Detect which cell encompasses the target text, then output its (x, y) center coordinate. 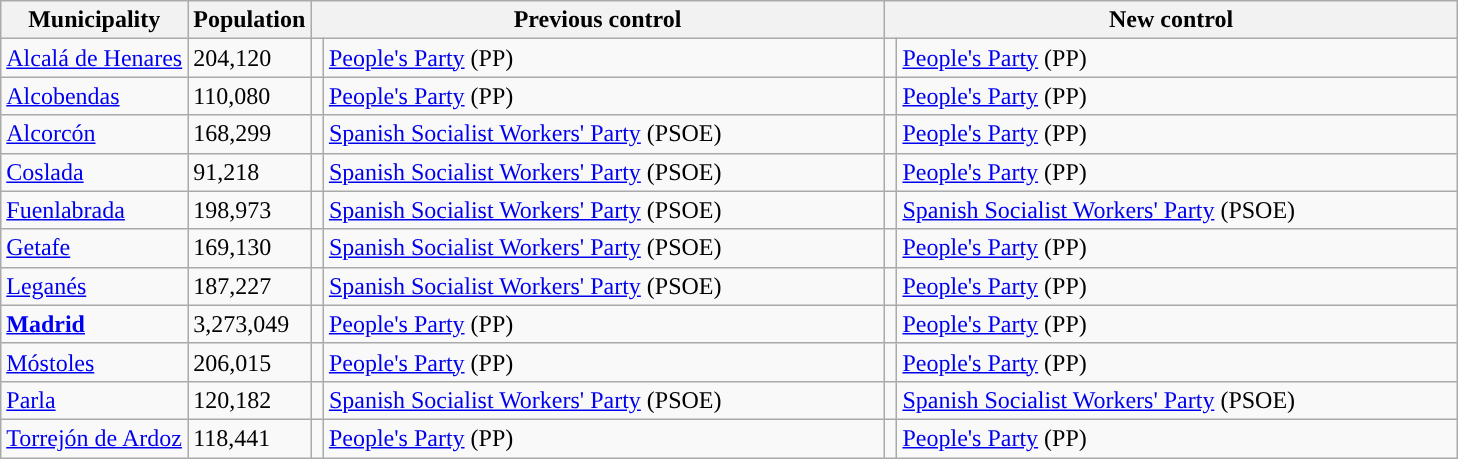
Fuenlabrada (94, 210)
Getafe (94, 248)
Torrejón de Ardoz (94, 438)
3,273,049 (250, 324)
110,080 (250, 96)
187,227 (250, 286)
168,299 (250, 134)
Previous control (598, 20)
Madrid (94, 324)
Parla (94, 400)
204,120 (250, 58)
206,015 (250, 362)
Leganés (94, 286)
Móstoles (94, 362)
Alcobendas (94, 96)
Municipality (94, 20)
118,441 (250, 438)
Alcorcón (94, 134)
Alcalá de Henares (94, 58)
120,182 (250, 400)
169,130 (250, 248)
New control (1171, 20)
91,218 (250, 172)
Coslada (94, 172)
198,973 (250, 210)
Population (250, 20)
